Identify which cell holds the provided text, then report its (x, y) central coordinate. 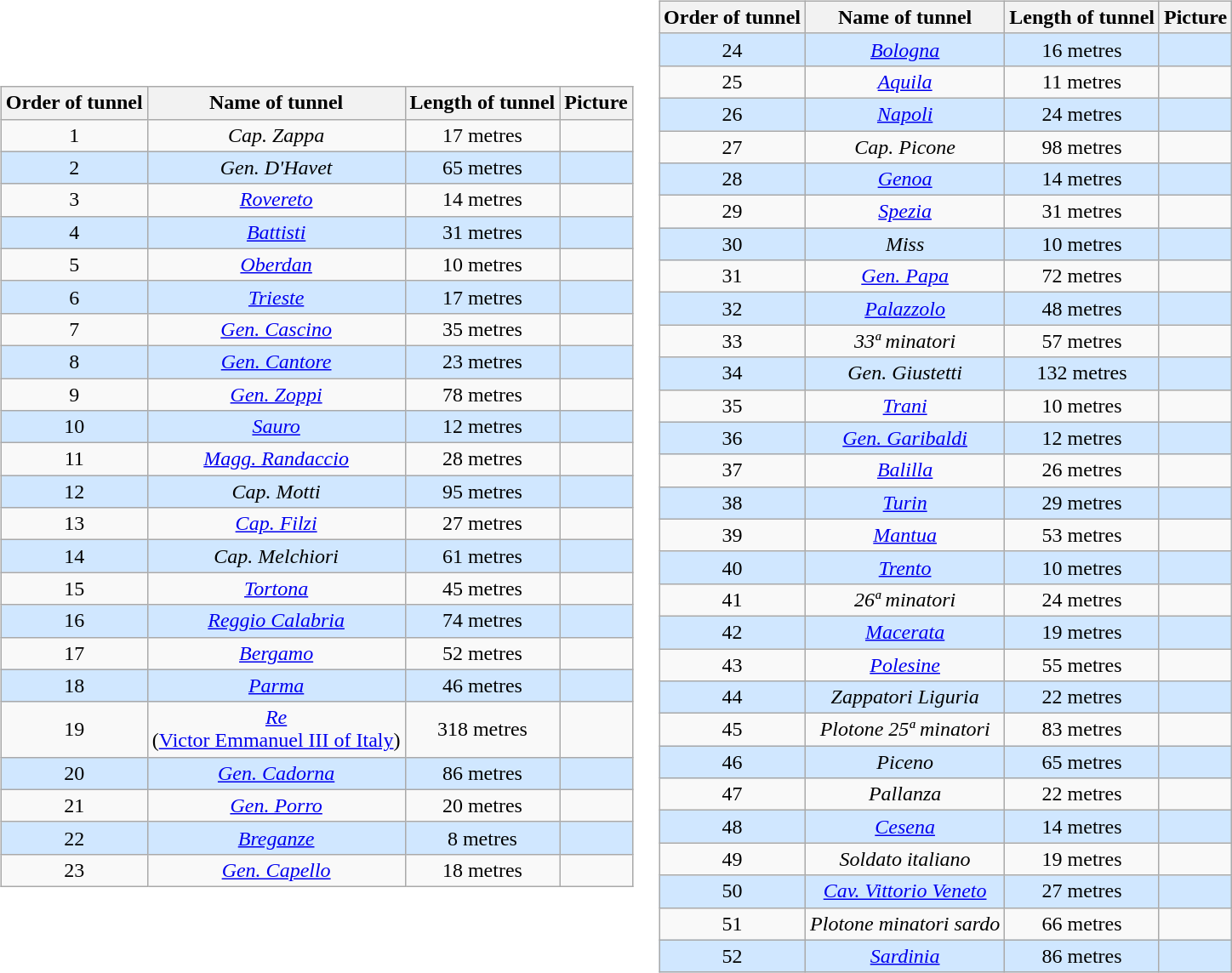
Mantua (905, 535)
16 metres (1082, 49)
3 (74, 200)
17 (74, 653)
18 (74, 686)
33ª minatori (905, 341)
Gen. Giustetti (905, 373)
42 (733, 632)
43 (733, 664)
21 (74, 805)
66 metres (1082, 924)
Miss (905, 244)
36 (733, 438)
13 (74, 524)
Cesena (905, 827)
46 metres (482, 686)
19 (74, 730)
7 (74, 329)
52 metres (482, 653)
74 metres (482, 621)
Trieste (276, 297)
Gen. Garibaldi (905, 438)
Cap. Filzi (276, 524)
Napoli (905, 114)
52 (733, 956)
4 (74, 232)
Cap. Motti (276, 492)
53 metres (1082, 535)
Rovereto (276, 200)
Genoa (905, 179)
27 (733, 147)
14 (74, 556)
Gen. D'Havet (276, 168)
Battisti (276, 232)
Piceno (905, 762)
11 (74, 459)
132 metres (1082, 373)
49 (733, 859)
20 (74, 773)
Balilla (905, 470)
Re (Victor Emmanuel III of Italy) (276, 730)
Polesine (905, 664)
72 metres (1082, 276)
Sardinia (905, 956)
Gen. Cantore (276, 361)
78 metres (482, 394)
Gen. Papa (905, 276)
8 (74, 361)
Macerata (905, 632)
26 (733, 114)
45 (733, 730)
25 (733, 82)
Gen. Cadorna (276, 773)
Zappatori Liguria (905, 697)
33 (733, 341)
39 (733, 535)
Cap. Melchiori (276, 556)
Cap. Picone (905, 147)
Spezia (905, 212)
37 (733, 470)
Cav. Vittorio Veneto (905, 891)
51 (733, 924)
34 (733, 373)
55 metres (1082, 664)
Gen. Capello (276, 870)
Sauro (276, 427)
48 metres (1082, 309)
Soldato italiano (905, 859)
Palazzolo (905, 309)
Turin (905, 503)
31 (733, 276)
18 metres (482, 870)
30 (733, 244)
95 metres (482, 492)
1 (74, 135)
32 (733, 309)
Tortona (276, 589)
11 metres (1082, 82)
Trento (905, 567)
Gen. Porro (276, 805)
23 metres (482, 361)
57 metres (1082, 341)
15 (74, 589)
12 (74, 492)
45 metres (482, 589)
5 (74, 265)
24 (733, 49)
Trani (905, 406)
26 metres (1082, 470)
10 (74, 427)
Breganze (276, 838)
46 (733, 762)
Gen. Cascino (276, 329)
Aquila (905, 82)
Magg. Randaccio (276, 459)
28 (733, 179)
8 metres (482, 838)
35 (733, 406)
61 metres (482, 556)
47 (733, 794)
22 (74, 838)
6 (74, 297)
23 (74, 870)
41 (733, 600)
Bologna (905, 49)
Plotone minatori sardo (905, 924)
318 metres (482, 730)
50 (733, 891)
Bergamo (276, 653)
26ª minatori (905, 600)
Gen. Zoppi (276, 394)
48 (733, 827)
16 (74, 621)
29 metres (1082, 503)
Parma (276, 686)
2 (74, 168)
38 (733, 503)
28 metres (482, 459)
Pallanza (905, 794)
Reggio Calabria (276, 621)
9 (74, 394)
44 (733, 697)
Oberdan (276, 265)
Cap. Zappa (276, 135)
98 metres (1082, 147)
83 metres (1082, 730)
Plotone 25ª minatori (905, 730)
35 metres (482, 329)
20 metres (482, 805)
40 (733, 567)
29 (733, 212)
